For the text-containing cell, return its midpoint in [x, y] coordinate format. 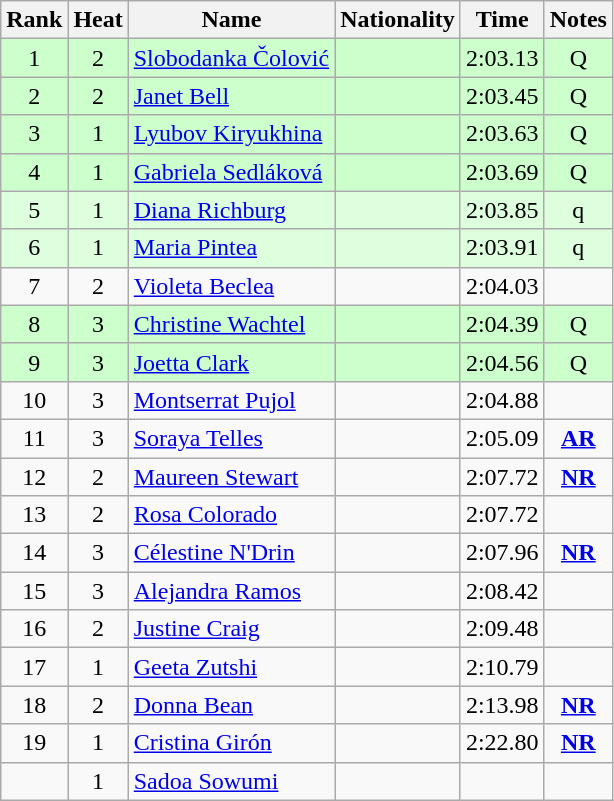
Christine Wachtel [231, 324]
2:03.63 [502, 134]
Alejandra Ramos [231, 591]
AR [578, 438]
Cristina Girón [231, 743]
2:03.85 [502, 210]
17 [34, 667]
13 [34, 515]
2:05.09 [502, 438]
Montserrat Pujol [231, 400]
14 [34, 553]
10 [34, 400]
2:03.45 [502, 96]
Justine Craig [231, 629]
6 [34, 248]
2:04.39 [502, 324]
Donna Bean [231, 705]
11 [34, 438]
Time [502, 20]
Rank [34, 20]
Lyubov Kiryukhina [231, 134]
19 [34, 743]
8 [34, 324]
Janet Bell [231, 96]
2:03.69 [502, 172]
Gabriela Sedláková [231, 172]
Nationality [398, 20]
2:04.88 [502, 400]
2:03.13 [502, 58]
2:09.48 [502, 629]
2:10.79 [502, 667]
Slobodanka Čolović [231, 58]
5 [34, 210]
Geeta Zutshi [231, 667]
2:13.98 [502, 705]
Maureen Stewart [231, 477]
7 [34, 286]
Sadoa Sowumi [231, 781]
16 [34, 629]
Soraya Telles [231, 438]
15 [34, 591]
2:04.03 [502, 286]
9 [34, 362]
2:08.42 [502, 591]
2:03.91 [502, 248]
Diana Richburg [231, 210]
Violeta Beclea [231, 286]
Rosa Colorado [231, 515]
2:07.96 [502, 553]
Notes [578, 20]
18 [34, 705]
2:22.80 [502, 743]
Célestine N'Drin [231, 553]
2:04.56 [502, 362]
Name [231, 20]
Joetta Clark [231, 362]
4 [34, 172]
Heat [98, 20]
12 [34, 477]
Maria Pintea [231, 248]
